Determine the [x, y] coordinate at the center of the cell enclosing the given text.  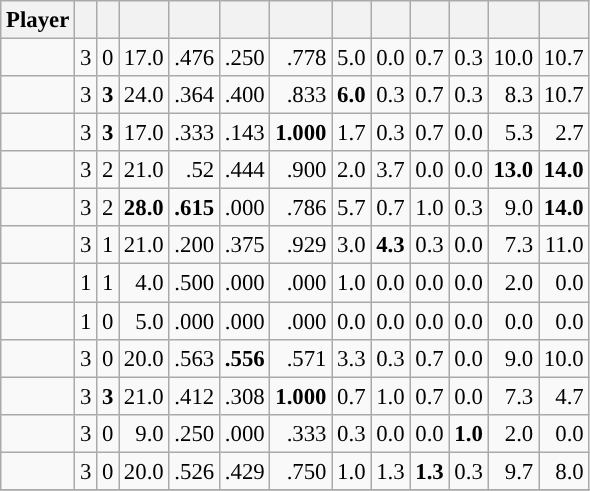
11.0 [564, 245]
28.0 [144, 208]
5.3 [513, 133]
.200 [194, 245]
24.0 [144, 95]
6.0 [352, 95]
5.7 [352, 208]
8.0 [564, 471]
3.0 [352, 245]
4.0 [144, 283]
.563 [194, 358]
.429 [244, 471]
.444 [244, 170]
13.0 [513, 170]
.833 [301, 95]
.308 [244, 396]
8.3 [513, 95]
.412 [194, 396]
3.3 [352, 358]
Player [38, 20]
.476 [194, 58]
9.7 [513, 471]
1.7 [352, 133]
.526 [194, 471]
.750 [301, 471]
.143 [244, 133]
4.3 [390, 245]
.786 [301, 208]
.500 [194, 283]
.929 [301, 245]
.556 [244, 358]
.778 [301, 58]
.52 [194, 170]
2.7 [564, 133]
.615 [194, 208]
.571 [301, 358]
4.7 [564, 396]
.375 [244, 245]
3.7 [390, 170]
.400 [244, 95]
.364 [194, 95]
.900 [301, 170]
